Extract the [x, y] coordinate from the center of the cell holding the provided text.  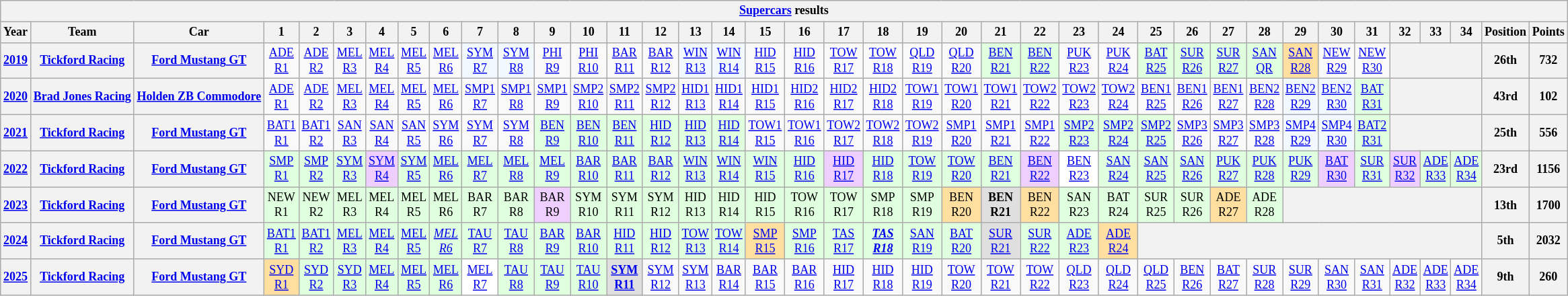
TASR18 [883, 241]
10 [589, 32]
SANR5 [414, 133]
SMPR16 [805, 241]
BEN1R26 [1192, 97]
4 [382, 32]
SURR31 [1372, 169]
SURR27 [1228, 61]
TOW2R23 [1079, 97]
ADER23 [1079, 241]
SYDR2 [316, 277]
SMPR15 [765, 241]
NEWR29 [1337, 61]
BENR23 [1079, 169]
SYMR10 [589, 205]
260 [1548, 277]
TASR17 [844, 241]
Position [1505, 32]
34 [1466, 32]
2024 [16, 241]
SYMR5 [414, 169]
BENR20 [961, 205]
1700 [1548, 205]
TOW2R22 [1040, 97]
SMP1R22 [1040, 133]
102 [1548, 97]
11 [625, 32]
TOW2R17 [844, 133]
TAUR7 [480, 241]
SANR26 [1192, 169]
2032 [1548, 241]
HID2R16 [805, 97]
SYDR1 [281, 277]
1156 [1548, 169]
SYMR3 [350, 169]
SMP2R12 [661, 97]
1 [281, 32]
NEWR1 [281, 205]
BATR25 [1156, 61]
13 [696, 32]
SMP1R21 [1000, 133]
3 [350, 32]
TOWR19 [922, 169]
BARR14 [729, 277]
2022 [16, 169]
26th [1505, 61]
BEN2R28 [1265, 97]
20 [961, 32]
HID2R18 [883, 97]
SMP2R11 [625, 97]
28 [1265, 32]
32 [1405, 32]
SANR19 [922, 241]
15 [765, 32]
ADER27 [1228, 205]
6 [446, 32]
23rd [1505, 169]
QLDR20 [961, 61]
5 [414, 32]
TOWR16 [805, 205]
SURR22 [1040, 241]
BATR24 [1118, 205]
PUKR29 [1300, 169]
Supercars results [784, 11]
HID1R14 [729, 97]
9 [552, 32]
NEWR30 [1372, 61]
8 [516, 32]
12 [661, 32]
BEN2R30 [1337, 97]
27 [1228, 32]
Car [199, 32]
TOWR13 [696, 241]
SURR28 [1265, 277]
SMPR1 [281, 169]
SANR28 [1300, 61]
BAT2R31 [1372, 133]
25 [1156, 32]
TAUR10 [589, 277]
SURR32 [1405, 169]
HIDR19 [922, 277]
BARR8 [516, 205]
22 [1040, 32]
SANR3 [350, 133]
14 [729, 32]
TOW1R20 [961, 97]
2021 [16, 133]
SMP1R9 [552, 97]
23 [1079, 32]
SMPR19 [922, 205]
Holden ZB Commodore [199, 97]
SMP2R23 [1079, 133]
BEN1R25 [1156, 97]
TOW1R21 [1000, 97]
BARR7 [480, 205]
TOW1R15 [765, 133]
SYMR13 [696, 277]
BATR27 [1228, 277]
SURR25 [1156, 205]
SMP3R26 [1192, 133]
PHIR10 [589, 61]
2025 [16, 277]
HIDR11 [625, 241]
HID1R15 [765, 97]
TOW2R24 [1118, 97]
BENR11 [625, 133]
30 [1337, 32]
SMP2R10 [589, 97]
18 [883, 32]
TAUR9 [552, 277]
732 [1548, 61]
29 [1300, 32]
QLDR25 [1156, 277]
43rd [1505, 97]
MELR9 [552, 169]
SANR30 [1337, 277]
SMP1R8 [516, 97]
Team [82, 32]
SANR23 [1079, 205]
SMP4R30 [1337, 133]
PUKR27 [1228, 169]
SMP4R29 [1300, 133]
PUKR23 [1079, 61]
SANR25 [1156, 169]
SANR4 [382, 133]
BENR10 [589, 133]
SMP2R24 [1118, 133]
9th [1505, 277]
ADER32 [1405, 277]
NEWR2 [316, 205]
BEN1R27 [1228, 97]
31 [1372, 32]
HID1R13 [696, 97]
13th [1505, 205]
SYMR6 [446, 133]
33 [1435, 32]
2020 [16, 97]
QLDR19 [922, 61]
BARR15 [765, 277]
SURR29 [1300, 277]
Points [1548, 32]
TOW2R18 [883, 133]
26 [1192, 32]
TOWR22 [1040, 277]
BATR30 [1337, 169]
2023 [16, 205]
QLDR24 [1118, 277]
SANQR [1265, 61]
SMP3R27 [1228, 133]
SYMR4 [382, 169]
SMP2R25 [1156, 133]
PHIR9 [552, 61]
SMPR2 [316, 169]
TOW1R16 [805, 133]
2 [316, 32]
BENR9 [552, 133]
QLDR23 [1079, 277]
SANR31 [1372, 277]
21 [1000, 32]
SMP3R28 [1265, 133]
16 [805, 32]
WINR15 [765, 169]
SYDR3 [350, 277]
SMP1R7 [480, 97]
TOW2R19 [922, 133]
TOWR18 [883, 61]
Year [16, 32]
SANR24 [1118, 169]
BATR20 [961, 241]
TOW1R19 [922, 97]
BATR31 [1372, 97]
SURR21 [1000, 241]
Brad Jones Racing [82, 97]
19 [922, 32]
25th [1505, 133]
556 [1548, 133]
SMPR18 [883, 205]
24 [1118, 32]
2019 [16, 61]
MELR8 [516, 169]
BEN2R29 [1300, 97]
PUKR28 [1265, 169]
ADER28 [1265, 205]
BARR16 [805, 277]
SMP1R20 [961, 133]
BENR26 [1192, 277]
7 [480, 32]
17 [844, 32]
HID2R17 [844, 97]
TOWR14 [729, 241]
PUKR24 [1118, 61]
ADER24 [1118, 241]
TOWR21 [1000, 277]
5th [1505, 241]
